Detect which cell encompasses the target text, then output its [X, Y] center coordinate. 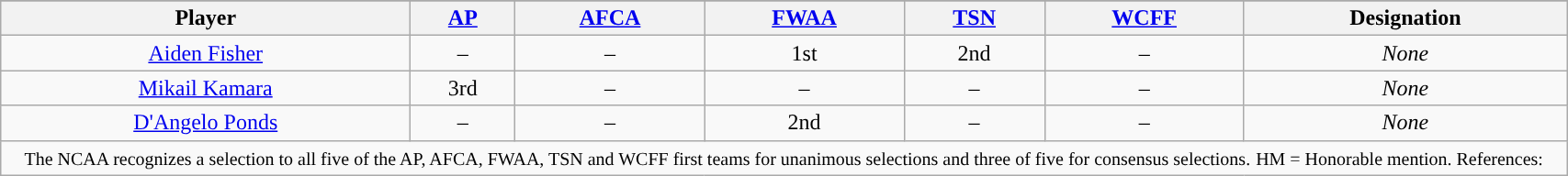
3rd [463, 88]
Designation [1405, 18]
Player [206, 18]
FWAA [805, 18]
D'Angelo Ponds [206, 123]
WCFF [1145, 18]
TSN [974, 18]
AP [463, 18]
Aiden Fisher [206, 53]
Mikail Kamara [206, 88]
AFCA [610, 18]
1st [805, 53]
